Provide the (x, y) coordinate of the cell's center where the given text is located.  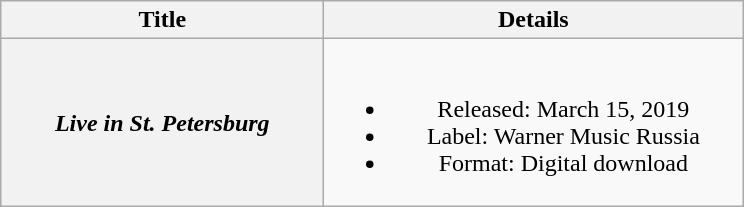
Title (162, 20)
Details (534, 20)
Live in St. Petersburg (162, 122)
Released: March 15, 2019Label: Warner Music RussiaFormat: Digital download (534, 122)
